For the text-containing cell, return its midpoint in [x, y] coordinate format. 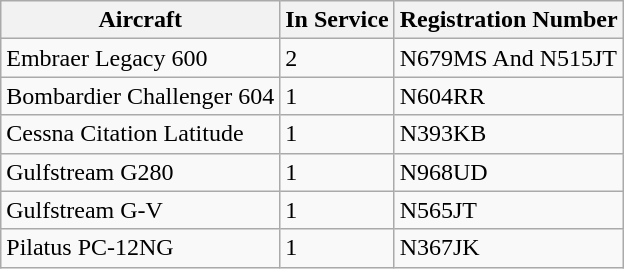
In Service [337, 20]
Cessna Citation Latitude [140, 134]
N968UD [508, 172]
N604RR [508, 96]
Pilatus PC-12NG [140, 248]
Gulfstream G280 [140, 172]
2 [337, 58]
N367JK [508, 248]
N393KB [508, 134]
N679MS And N515JT [508, 58]
Gulfstream G-V [140, 210]
N565JT [508, 210]
Bombardier Challenger 604 [140, 96]
Embraer Legacy 600 [140, 58]
Registration Number [508, 20]
Aircraft [140, 20]
